Pinpoint the cell where the given text exists, returning its (x, y) midpoint coordinate. 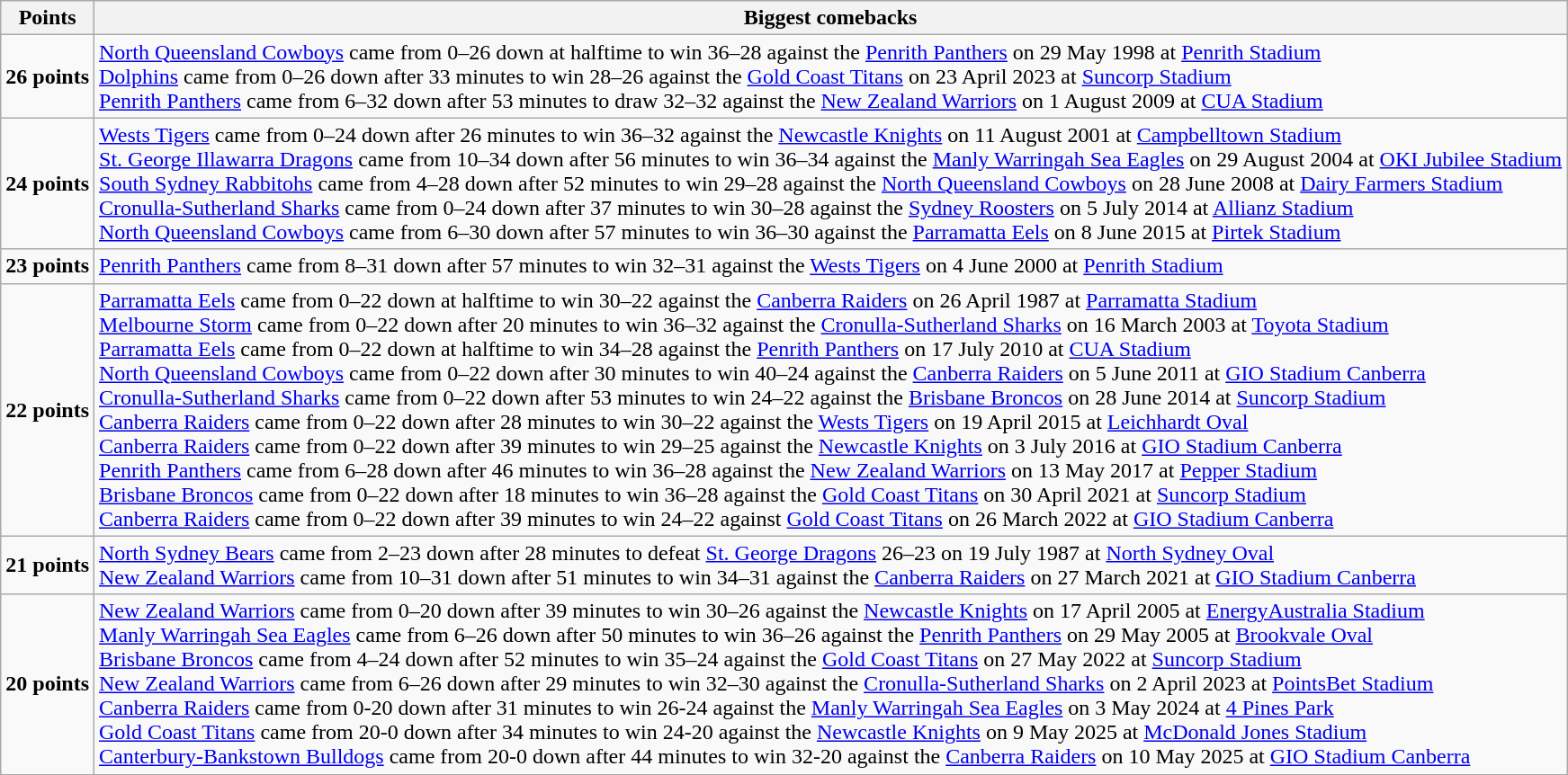
20 points (48, 684)
Points (48, 18)
22 points (48, 410)
Penrith Panthers came from 8–31 down after 57 minutes to win 32–31 against the Wests Tigers on 4 June 2000 at Penrith Stadium (831, 266)
24 points (48, 183)
26 points (48, 76)
21 points (48, 565)
23 points (48, 266)
Biggest comebacks (831, 18)
